Scan for the cell matching the given text and deliver its (X, Y) coordinate at center. 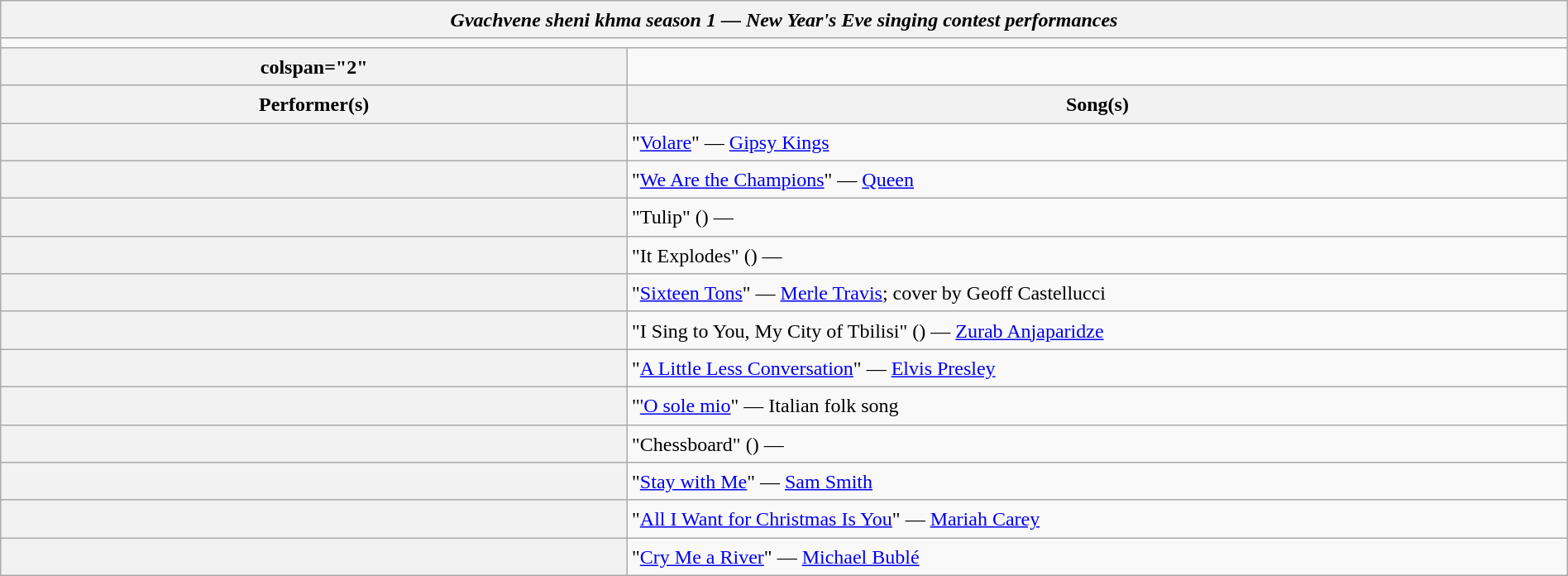
"Sixteen Tons" — Merle Travis; cover by Geoff Castellucci (1098, 293)
"We Are the Champions" — Queen (1098, 180)
"It Explodes" () — (1098, 255)
"'O sole mio" — Italian folk song (1098, 406)
"Volare" — Gipsy Kings (1098, 142)
colspan="2" (314, 66)
Performer(s) (314, 104)
Gvachvene sheni khma season 1 — New Year's Eve singing contest performances (784, 20)
"Cry Me a River" — Michael Bublé (1098, 557)
"Chessboard" () — (1098, 444)
Song(s) (1098, 104)
"A Little Less Conversation" — Elvis Presley (1098, 368)
"All I Want for Christmas Is You" — Mariah Carey (1098, 519)
"Tulip" () — (1098, 218)
"I Sing to You, My City of Tbilisi" () — Zurab Anjaparidze (1098, 330)
"Stay with Me" — Sam Smith (1098, 482)
